Detect which cell encompasses the target text, then output its [X, Y] center coordinate. 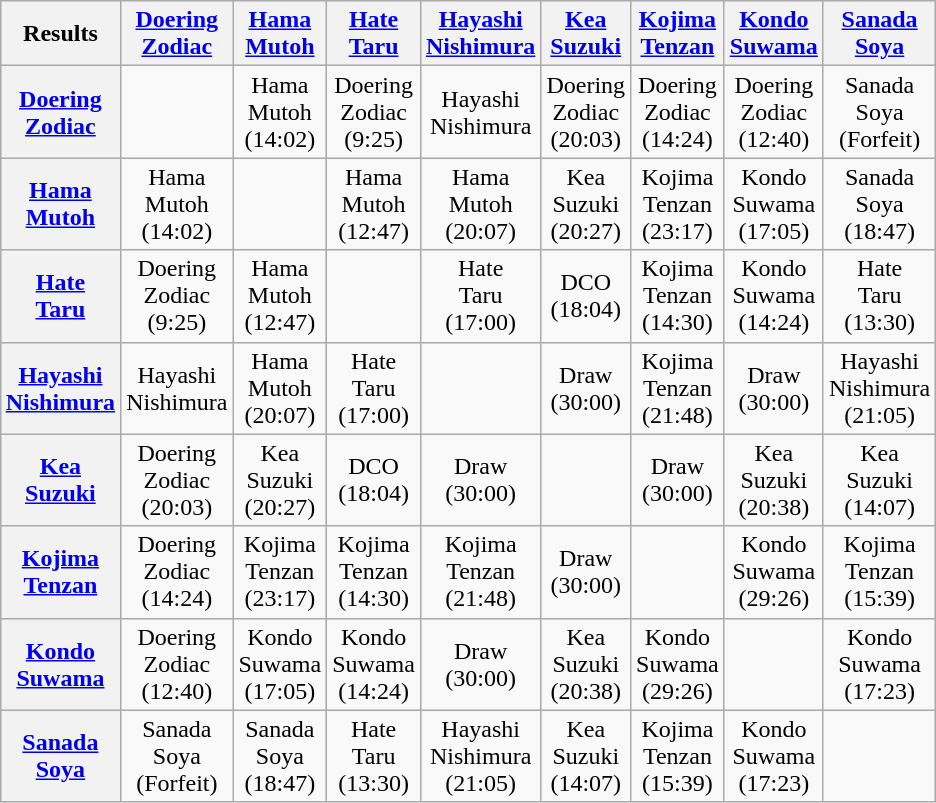
Results [60, 34]
